Return the (x, y) coordinate for the center point of the cell that contains the specified text.  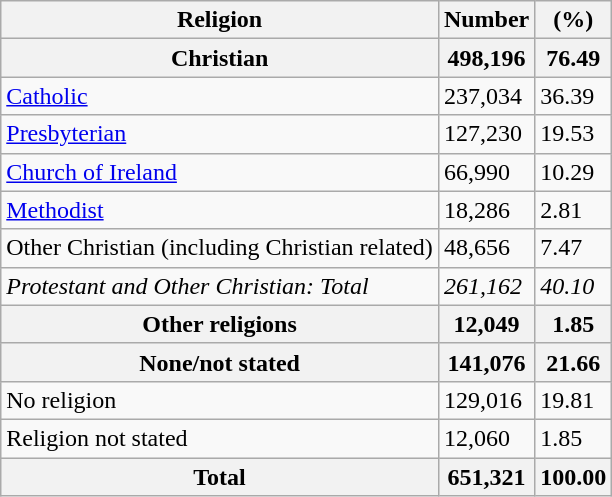
Presbyterian (220, 134)
651,321 (486, 477)
76.49 (574, 58)
(%) (574, 20)
40.10 (574, 286)
10.29 (574, 172)
21.66 (574, 362)
48,656 (486, 248)
Methodist (220, 210)
100.00 (574, 477)
141,076 (486, 362)
498,196 (486, 58)
261,162 (486, 286)
Other religions (220, 324)
19.81 (574, 400)
19.53 (574, 134)
Religion not stated (220, 438)
Church of Ireland (220, 172)
Christian (220, 58)
Religion (220, 20)
18,286 (486, 210)
127,230 (486, 134)
Catholic (220, 96)
No religion (220, 400)
12,049 (486, 324)
2.81 (574, 210)
129,016 (486, 400)
36.39 (574, 96)
66,990 (486, 172)
Total (220, 477)
237,034 (486, 96)
12,060 (486, 438)
Number (486, 20)
Other Christian (including Christian related) (220, 248)
7.47 (574, 248)
None/not stated (220, 362)
Protestant and Other Christian: Total (220, 286)
